Output the (X, Y) coordinate of the center of the cell containing the given text.  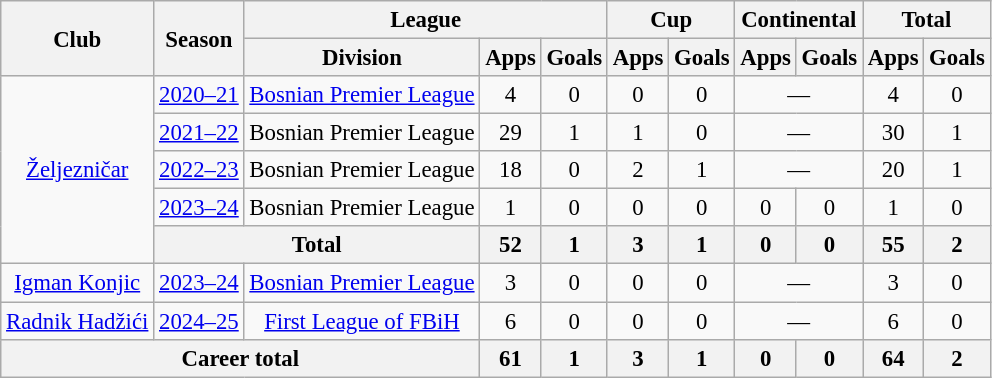
2021–22 (199, 133)
29 (510, 133)
League (426, 20)
52 (510, 245)
Division (362, 58)
64 (894, 358)
Career total (240, 358)
2024–25 (199, 321)
55 (894, 245)
20 (894, 170)
Club (78, 38)
Cup (671, 20)
Željezničar (78, 170)
Continental (799, 20)
Season (199, 38)
Igman Konjic (78, 283)
Radnik Hadžići (78, 321)
First League of FBiH (362, 321)
2022–23 (199, 170)
2020–21 (199, 95)
30 (894, 133)
61 (510, 358)
18 (510, 170)
